Capture the cell that displays the provided text and extract its [X, Y] central coordinate. 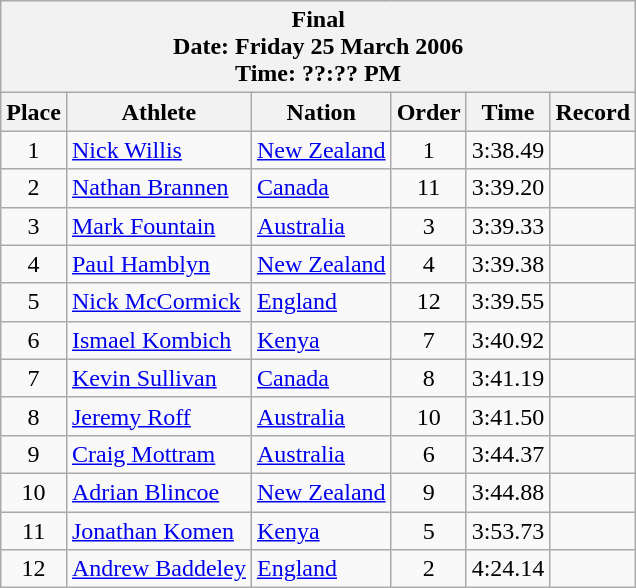
3:38.49 [508, 150]
3:39.55 [508, 302]
3:40.92 [508, 340]
3:41.50 [508, 416]
Record [593, 112]
Jonathan Komen [158, 531]
Paul Hamblyn [158, 264]
Mark Fountain [158, 226]
Jeremy Roff [158, 416]
Craig Mottram [158, 454]
3:41.19 [508, 378]
3:44.88 [508, 492]
3:39.20 [508, 188]
3:53.73 [508, 531]
Nation [321, 112]
Adrian Blincoe [158, 492]
Place [34, 112]
Time [508, 112]
4:24.14 [508, 569]
3:39.38 [508, 264]
Nathan Brannen [158, 188]
Ismael Kombich [158, 340]
Nick Willis [158, 150]
Final Date: Friday 25 March 2006 Time: ??:?? PM [318, 47]
Athlete [158, 112]
Andrew Baddeley [158, 569]
3:39.33 [508, 226]
3:44.37 [508, 454]
Kevin Sullivan [158, 378]
Order [428, 112]
Nick McCormick [158, 302]
